Pinpoint the cell where the given text exists, returning its [x, y] midpoint coordinate. 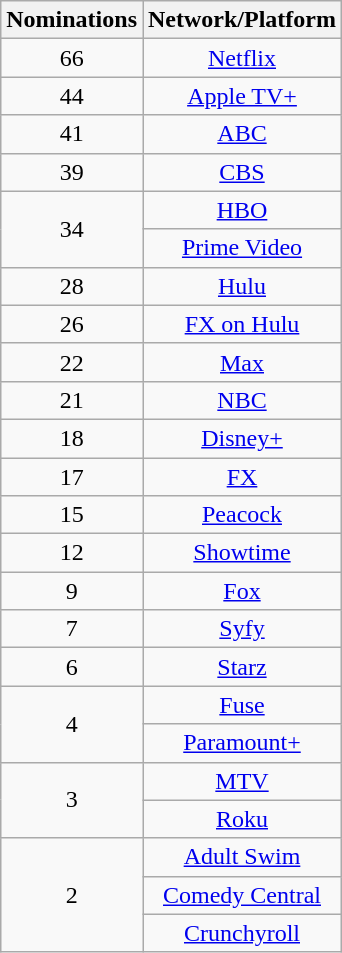
28 [72, 286]
3 [72, 800]
12 [72, 553]
2 [72, 895]
7 [72, 629]
21 [72, 400]
Peacock [242, 515]
Apple TV+ [242, 96]
Network/Platform [242, 20]
Roku [242, 819]
FX on Hulu [242, 324]
Fox [242, 591]
44 [72, 96]
Comedy Central [242, 895]
4 [72, 724]
ABC [242, 134]
Showtime [242, 553]
MTV [242, 781]
66 [72, 58]
Prime Video [242, 248]
22 [72, 362]
26 [72, 324]
39 [72, 172]
15 [72, 515]
9 [72, 591]
CBS [242, 172]
34 [72, 229]
Starz [242, 667]
17 [72, 477]
Netflix [242, 58]
NBC [242, 400]
HBO [242, 210]
41 [72, 134]
18 [72, 438]
Adult Swim [242, 857]
Nominations [72, 20]
6 [72, 667]
Paramount+ [242, 743]
Crunchyroll [242, 933]
Hulu [242, 286]
FX [242, 477]
Syfy [242, 629]
Max [242, 362]
Disney+ [242, 438]
Fuse [242, 705]
